From the cell containing the given text, extract its center point as (x, y) coordinate. 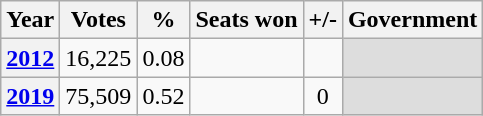
0.08 (164, 58)
0 (322, 96)
2012 (30, 58)
+/- (322, 20)
Votes (98, 20)
16,225 (98, 58)
2019 (30, 96)
Year (30, 20)
% (164, 20)
Seats won (246, 20)
75,509 (98, 96)
Government (412, 20)
0.52 (164, 96)
